Provide the (X, Y) coordinate of the cell's center where the given text is located.  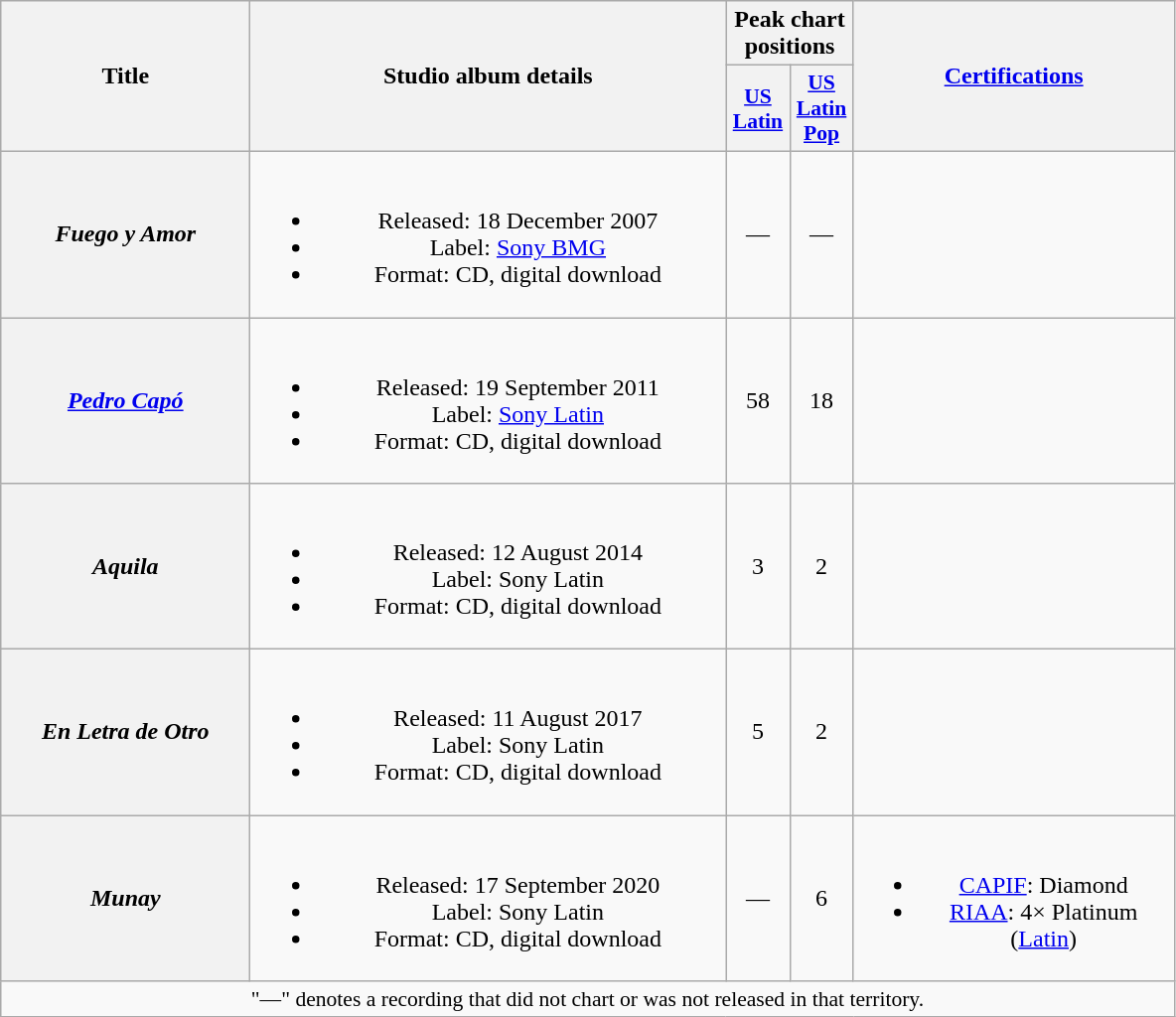
3 (758, 566)
Released: 19 September 2011Label: Sony LatinFormat: CD, digital download (489, 401)
USLatinPop (821, 109)
Peak chart positions (790, 34)
Released: 17 September 2020Label: Sony LatinFormat: CD, digital download (489, 898)
Fuego y Amor (125, 234)
Released: 12 August 2014Label: Sony LatinFormat: CD, digital download (489, 566)
"—" denotes a recording that did not chart or was not released in that territory. (588, 999)
Released: 11 August 2017Label: Sony LatinFormat: CD, digital download (489, 733)
En Letra de Otro (125, 733)
USLatin (758, 109)
18 (821, 401)
5 (758, 733)
Aquila (125, 566)
Released: 18 December 2007Label: Sony BMGFormat: CD, digital download (489, 234)
58 (758, 401)
Munay (125, 898)
6 (821, 898)
Title (125, 76)
Studio album details (489, 76)
Certifications (1013, 76)
Pedro Capó (125, 401)
CAPIF: DiamondRIAA: 4× Platinum (Latin) (1013, 898)
